Scan for the cell matching the given text and deliver its [x, y] coordinate at center. 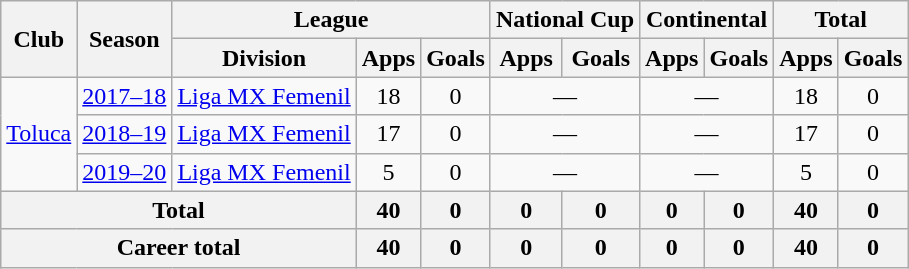
Division [264, 58]
2018–19 [124, 134]
Continental [707, 20]
Toluca [39, 134]
National Cup [564, 20]
Club [39, 39]
Career total [178, 248]
2019–20 [124, 172]
Season [124, 39]
League [332, 20]
2017–18 [124, 96]
